For the text-containing cell, return its midpoint in (X, Y) coordinate format. 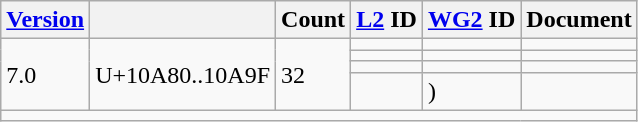
U+10A80..10A9F (183, 74)
) (471, 91)
32 (314, 74)
L2 ID (387, 20)
WG2 ID (471, 20)
Version (46, 20)
7.0 (46, 74)
Count (314, 20)
Document (579, 20)
